Locate the cell with the specified text and output its (X, Y) center coordinate. 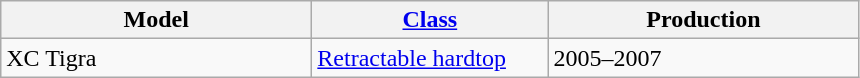
Class (430, 20)
2005–2007 (704, 58)
XC Tigra (156, 58)
Model (156, 20)
Production (704, 20)
Retractable hardtop (430, 58)
